Detect which cell encompasses the target text, then output its [X, Y] center coordinate. 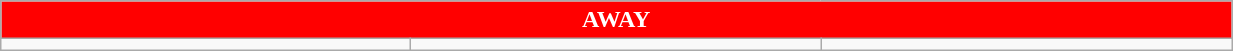
AWAY [616, 20]
